Return the (x, y) coordinate for the center point of the cell that contains the specified text.  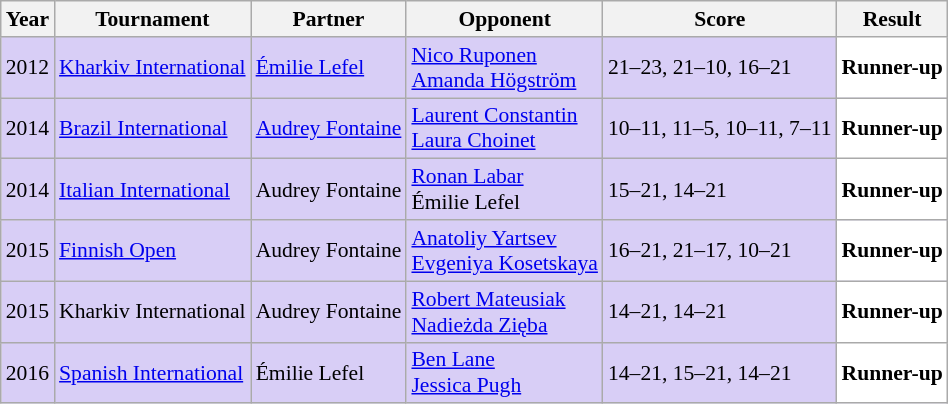
14–21, 14–21 (720, 312)
21–23, 21–10, 16–21 (720, 68)
Partner (329, 19)
15–21, 14–21 (720, 190)
Anatoliy Yartsev Evgeniya Kosetskaya (504, 250)
Tournament (152, 19)
Nico Ruponen Amanda Högström (504, 68)
14–21, 15–21, 14–21 (720, 372)
Robert Mateusiak Nadieżda Zięba (504, 312)
16–21, 21–17, 10–21 (720, 250)
Finnish Open (152, 250)
Year (28, 19)
Opponent (504, 19)
2012 (28, 68)
Score (720, 19)
Ben Lane Jessica Pugh (504, 372)
Spanish International (152, 372)
Result (892, 19)
2016 (28, 372)
10–11, 11–5, 10–11, 7–11 (720, 128)
Brazil International (152, 128)
Italian International (152, 190)
Laurent Constantin Laura Choinet (504, 128)
Ronan Labar Émilie Lefel (504, 190)
